Identify which cell holds the provided text, then report its [X, Y] central coordinate. 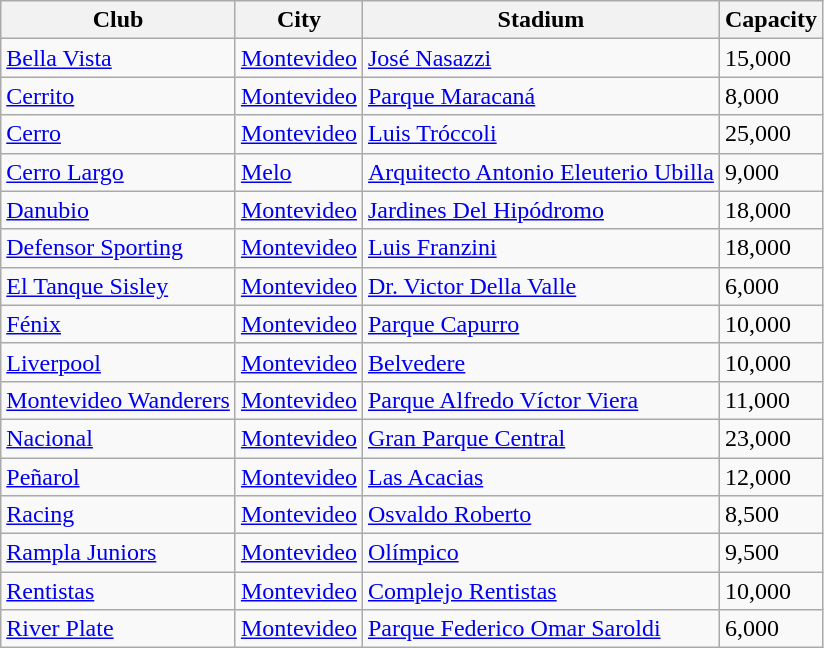
25,000 [770, 134]
Rampla Juniors [118, 553]
15,000 [770, 58]
Montevideo Wanderers [118, 400]
Parque Federico Omar Saroldi [540, 629]
Danubio [118, 210]
Parque Maracaná [540, 96]
Club [118, 20]
River Plate [118, 629]
Olímpico [540, 553]
Arquitecto Antonio Eleuterio Ubilla [540, 172]
Gran Parque Central [540, 438]
Luis Tróccoli [540, 134]
Dr. Victor Della Valle [540, 286]
8,500 [770, 515]
Peñarol [118, 477]
Belvedere [540, 362]
El Tanque Sisley [118, 286]
Capacity [770, 20]
Melo [298, 172]
9,000 [770, 172]
Racing [118, 515]
Complejo Rentistas [540, 591]
Defensor Sporting [118, 248]
City [298, 20]
Luis Franzini [540, 248]
11,000 [770, 400]
Nacional [118, 438]
Jardines Del Hipódromo [540, 210]
Cerro Largo [118, 172]
12,000 [770, 477]
23,000 [770, 438]
Parque Capurro [540, 324]
Bella Vista [118, 58]
Rentistas [118, 591]
Las Acacias [540, 477]
8,000 [770, 96]
Liverpool [118, 362]
Stadium [540, 20]
Cerro [118, 134]
9,500 [770, 553]
José Nasazzi [540, 58]
Fénix [118, 324]
Parque Alfredo Víctor Viera [540, 400]
Osvaldo Roberto [540, 515]
Cerrito [118, 96]
